Extract the (x, y) coordinate from the center of the cell holding the provided text.  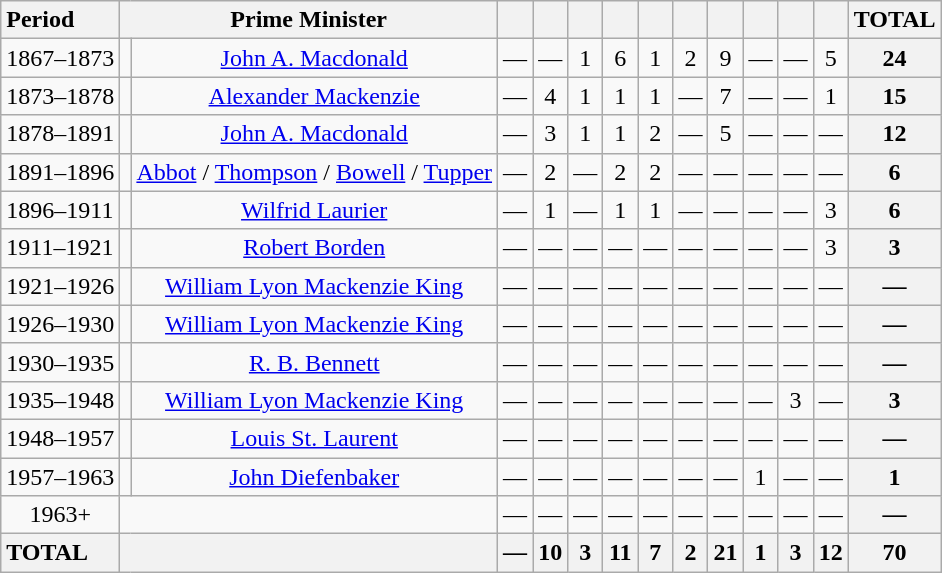
15 (894, 96)
1963+ (60, 515)
1911–1921 (60, 248)
Robert Borden (314, 248)
1896–1911 (60, 210)
Period (60, 20)
Louis St. Laurent (314, 438)
1957–1963 (60, 477)
70 (894, 553)
Wilfrid Laurier (314, 210)
11 (620, 553)
9 (726, 58)
4 (550, 96)
Prime Minister (309, 20)
1921–1926 (60, 286)
24 (894, 58)
1878–1891 (60, 134)
1891–1896 (60, 172)
John Diefenbaker (314, 477)
1948–1957 (60, 438)
Abbot / Thompson / Bowell / Tupper (314, 172)
21 (726, 553)
1930–1935 (60, 362)
Alexander Mackenzie (314, 96)
10 (550, 553)
R. B. Bennett (314, 362)
1935–1948 (60, 400)
1867–1873 (60, 58)
1926–1930 (60, 324)
1873–1878 (60, 96)
